Return [X, Y] of the center of cell containing provided text 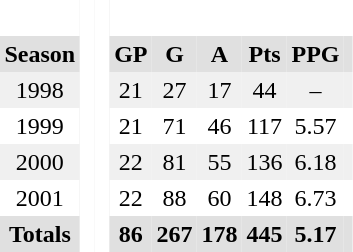
60 [220, 198]
Pts [264, 54]
GP [131, 54]
81 [174, 162]
– [316, 90]
6.73 [316, 198]
148 [264, 198]
55 [220, 162]
2001 [40, 198]
136 [264, 162]
Totals [40, 234]
27 [174, 90]
5.57 [316, 126]
1999 [40, 126]
17 [220, 90]
6.18 [316, 162]
1998 [40, 90]
Season [40, 54]
A [220, 54]
2000 [40, 162]
PPG [316, 54]
5.17 [316, 234]
88 [174, 198]
86 [131, 234]
44 [264, 90]
117 [264, 126]
267 [174, 234]
178 [220, 234]
46 [220, 126]
71 [174, 126]
G [174, 54]
445 [264, 234]
